Detect which cell encompasses the target text, then output its (x, y) center coordinate. 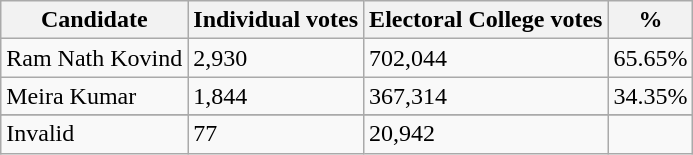
1,844 (276, 96)
2,930 (276, 58)
Meira Kumar (94, 96)
367,314 (486, 96)
20,942 (486, 134)
% (650, 20)
702,044 (486, 58)
65.65% (650, 58)
34.35% (650, 96)
Candidate (94, 20)
77 (276, 134)
Invalid (94, 134)
Ram Nath Kovind (94, 58)
Electoral College votes (486, 20)
Individual votes (276, 20)
